Extract the [X, Y] coordinate from the center of the cell holding the provided text.  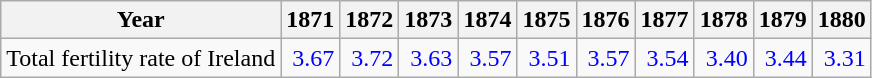
3.44 [782, 58]
3.51 [546, 58]
Year [141, 20]
Total fertility rate of Ireland [141, 58]
3.67 [310, 58]
1875 [546, 20]
3.40 [724, 58]
3.54 [664, 58]
3.63 [428, 58]
1876 [606, 20]
1878 [724, 20]
1879 [782, 20]
1872 [370, 20]
1873 [428, 20]
3.72 [370, 58]
1877 [664, 20]
1880 [842, 20]
1871 [310, 20]
3.31 [842, 58]
1874 [488, 20]
